Pinpoint the cell where the given text exists, returning its (x, y) midpoint coordinate. 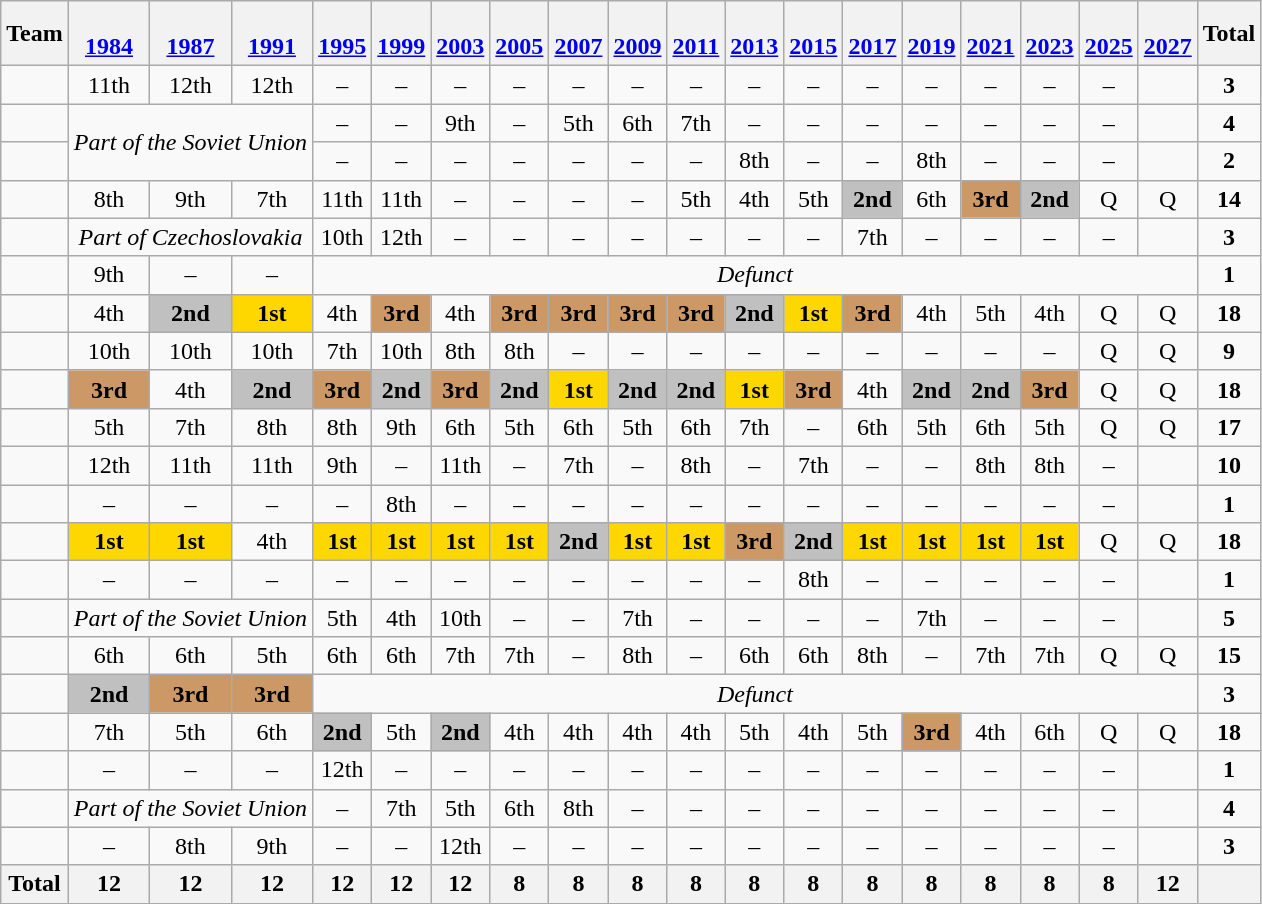
9 (1229, 351)
15 (1229, 656)
Team (35, 34)
1987 (190, 34)
2007 (578, 34)
2021 (990, 34)
2017 (872, 34)
1991 (272, 34)
2013 (754, 34)
2019 (932, 34)
1995 (342, 34)
2003 (460, 34)
2025 (1108, 34)
2027 (1168, 34)
2011 (696, 34)
1984 (108, 34)
14 (1229, 199)
2009 (638, 34)
Part of Czechoslovakia (190, 237)
10 (1229, 465)
17 (1229, 427)
2 (1229, 161)
2005 (520, 34)
2015 (814, 34)
5 (1229, 618)
1999 (402, 34)
2023 (1050, 34)
